For the text-containing cell, return its midpoint in (X, Y) coordinate format. 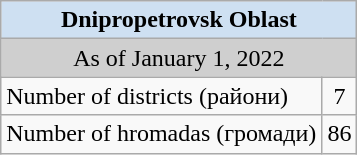
86 (340, 134)
Number of districts (райони) (162, 96)
Dnipropetrovsk Oblast (179, 20)
Number of hromadas (громади) (162, 134)
7 (340, 96)
As of January 1, 2022 (179, 58)
